Search for the cell housing the specified text and yield its [x, y] center coordinate. 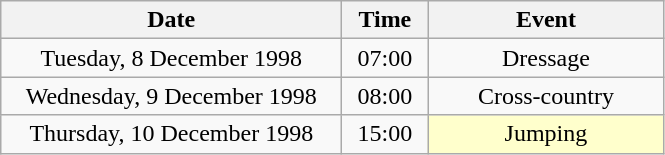
Tuesday, 8 December 1998 [172, 58]
07:00 [385, 58]
Jumping [546, 134]
15:00 [385, 134]
Event [546, 20]
Date [172, 20]
Time [385, 20]
Thursday, 10 December 1998 [172, 134]
Dressage [546, 58]
Wednesday, 9 December 1998 [172, 96]
08:00 [385, 96]
Cross-country [546, 96]
